Find where the given text appears and provide that cell's center as (x, y) coordinate. 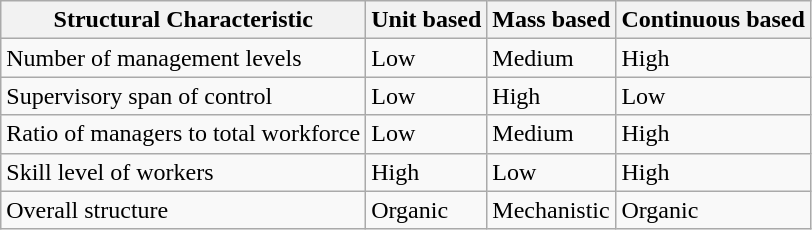
Ratio of managers to total workforce (184, 134)
Skill level of workers (184, 172)
Mechanistic (552, 210)
Structural Characteristic (184, 20)
Number of management levels (184, 58)
Continuous based (713, 20)
Overall structure (184, 210)
Supervisory span of control (184, 96)
Unit based (426, 20)
Mass based (552, 20)
